Return (x, y) of the center of cell containing provided text 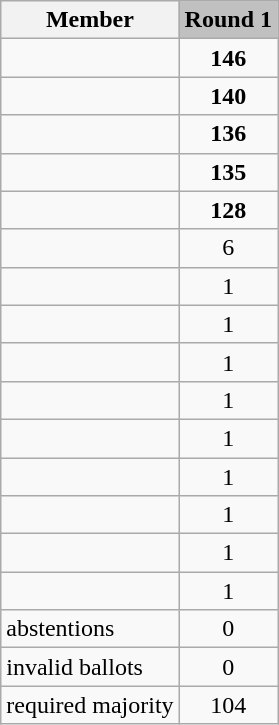
146 (228, 58)
136 (228, 134)
104 (228, 705)
128 (228, 210)
required majority (90, 705)
140 (228, 96)
135 (228, 172)
abstentions (90, 629)
Member (90, 20)
invalid ballots (90, 667)
6 (228, 248)
Round 1 (228, 20)
